Output the [X, Y] coordinate of the center of the cell containing the given text.  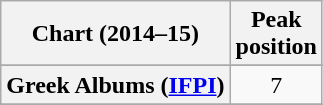
Greek Albums (IFPI) [116, 85]
Peakposition [276, 34]
Chart (2014–15) [116, 34]
7 [276, 85]
